Determine the (X, Y) coordinate at the center of the cell enclosing the given text.  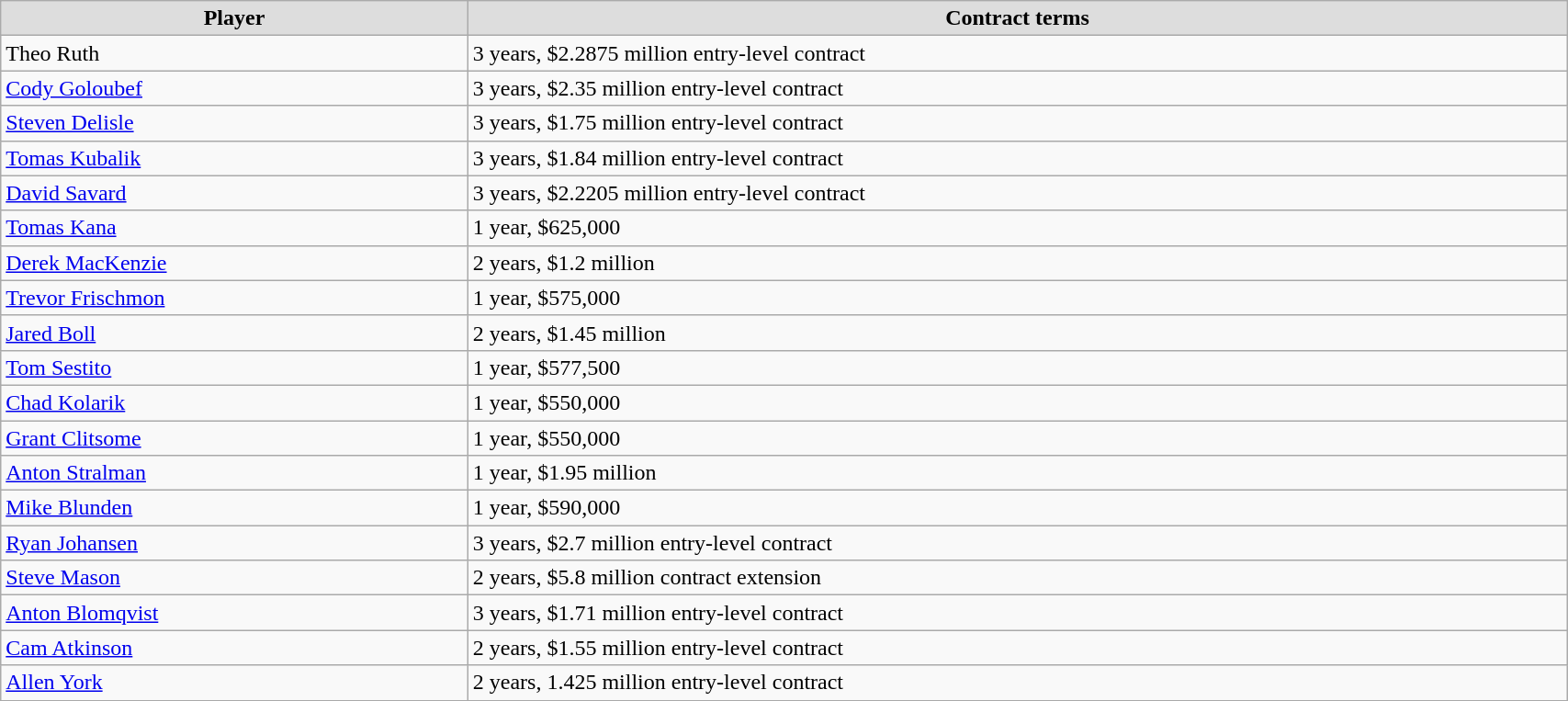
Allen York (235, 683)
Tom Sestito (235, 367)
1 year, $1.95 million (1017, 473)
Anton Blomqvist (235, 613)
3 years, $1.84 million entry-level contract (1017, 158)
2 years, $5.8 million contract extension (1017, 578)
1 year, $575,000 (1017, 298)
2 years, $1.55 million entry-level contract (1017, 648)
3 years, $2.2205 million entry-level contract (1017, 193)
3 years, $2.2875 million entry-level contract (1017, 53)
3 years, $2.35 million entry-level contract (1017, 88)
Mike Blunden (235, 508)
Steve Mason (235, 578)
Jared Boll (235, 333)
Player (235, 18)
1 year, $577,500 (1017, 367)
Anton Stralman (235, 473)
Tomas Kana (235, 228)
Theo Ruth (235, 53)
Derek MacKenzie (235, 263)
Ryan Johansen (235, 543)
David Savard (235, 193)
Grant Clitsome (235, 438)
1 year, $625,000 (1017, 228)
Tomas Kubalik (235, 158)
Chad Kolarik (235, 402)
1 year, $590,000 (1017, 508)
Contract terms (1017, 18)
3 years, $1.71 million entry-level contract (1017, 613)
Cody Goloubef (235, 88)
2 years, $1.45 million (1017, 333)
2 years, $1.2 million (1017, 263)
Steven Delisle (235, 123)
2 years, 1.425 million entry-level contract (1017, 683)
3 years, $2.7 million entry-level contract (1017, 543)
Cam Atkinson (235, 648)
Trevor Frischmon (235, 298)
3 years, $1.75 million entry-level contract (1017, 123)
